Find where the given text appears and provide that cell's center as [x, y] coordinate. 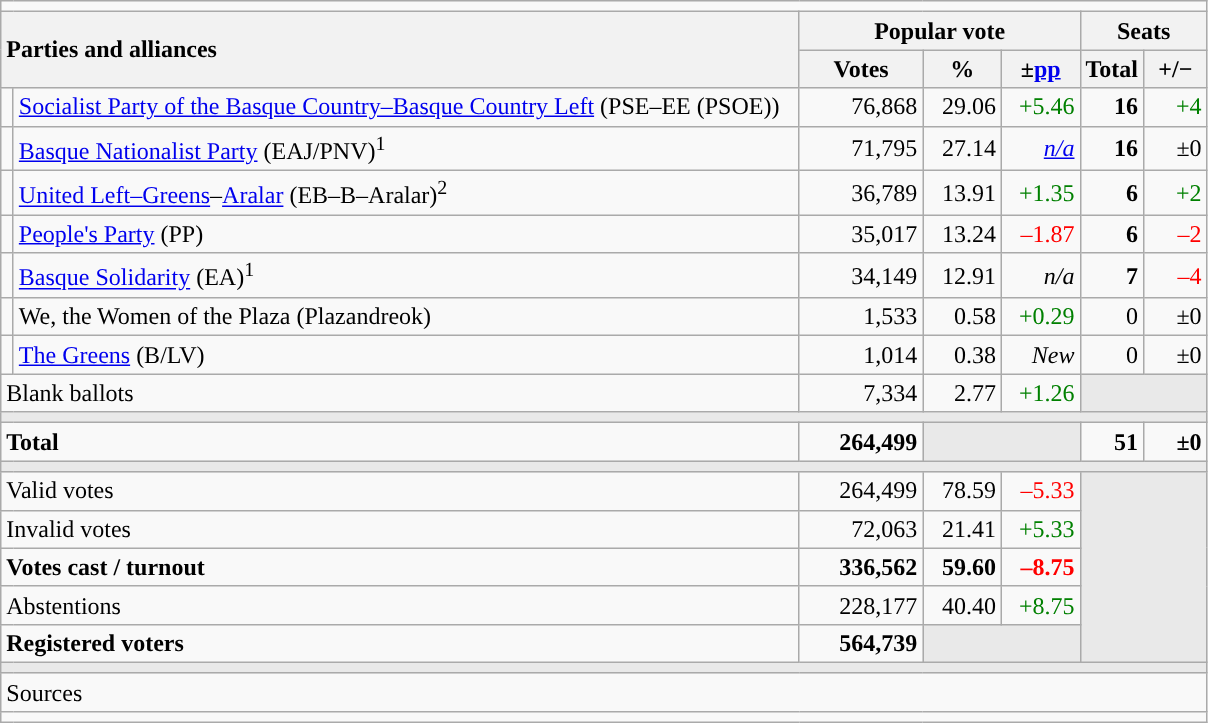
27.14 [962, 148]
0.58 [962, 317]
2.77 [962, 393]
1,533 [861, 317]
+8.75 [1040, 605]
564,739 [861, 643]
59.60 [962, 567]
+1.26 [1040, 393]
Popular vote [940, 31]
We, the Women of the Plaza (Plazandreok) [406, 317]
Registered voters [400, 643]
Sources [604, 692]
+5.33 [1040, 529]
–5.33 [1040, 491]
+0.29 [1040, 317]
1,014 [861, 355]
Basque Nationalist Party (EAJ/PNV)1 [406, 148]
% [962, 69]
+4 [1176, 107]
People's Party (PP) [406, 234]
7 [1112, 276]
12.91 [962, 276]
+/− [1176, 69]
Parties and alliances [400, 50]
New [1040, 355]
7,334 [861, 393]
Basque Solidarity (EA)1 [406, 276]
36,789 [861, 194]
336,562 [861, 567]
+2 [1176, 194]
Invalid votes [400, 529]
–8.75 [1040, 567]
228,177 [861, 605]
40.40 [962, 605]
Valid votes [400, 491]
–1.87 [1040, 234]
29.06 [962, 107]
71,795 [861, 148]
–4 [1176, 276]
+5.46 [1040, 107]
Votes cast / turnout [400, 567]
78.59 [962, 491]
Votes [861, 69]
The Greens (B/LV) [406, 355]
+1.35 [1040, 194]
0.38 [962, 355]
13.91 [962, 194]
–2 [1176, 234]
Abstentions [400, 605]
United Left–Greens–Aralar (EB–B–Aralar)2 [406, 194]
51 [1112, 442]
34,149 [861, 276]
76,868 [861, 107]
Seats [1144, 31]
21.41 [962, 529]
Blank ballots [400, 393]
Socialist Party of the Basque Country–Basque Country Left (PSE–EE (PSOE)) [406, 107]
±pp [1040, 69]
13.24 [962, 234]
72,063 [861, 529]
35,017 [861, 234]
